Output the (X, Y) coordinate of the center of the cell containing the given text.  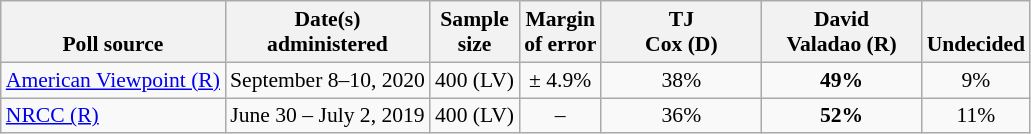
49% (841, 80)
38% (681, 80)
DavidValadao (R) (841, 32)
11% (976, 116)
Date(s)administered (328, 32)
American Viewpoint (R) (113, 80)
36% (681, 116)
Poll source (113, 32)
– (560, 116)
Marginof error (560, 32)
52% (841, 116)
± 4.9% (560, 80)
TJCox (D) (681, 32)
9% (976, 80)
June 30 – July 2, 2019 (328, 116)
September 8–10, 2020 (328, 80)
Samplesize (474, 32)
NRCC (R) (113, 116)
Undecided (976, 32)
